Capture the cell that displays the provided text and extract its [X, Y] central coordinate. 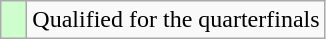
Qualified for the quarterfinals [176, 20]
